Return the [X, Y] coordinate for the center point of the cell that contains the specified text.  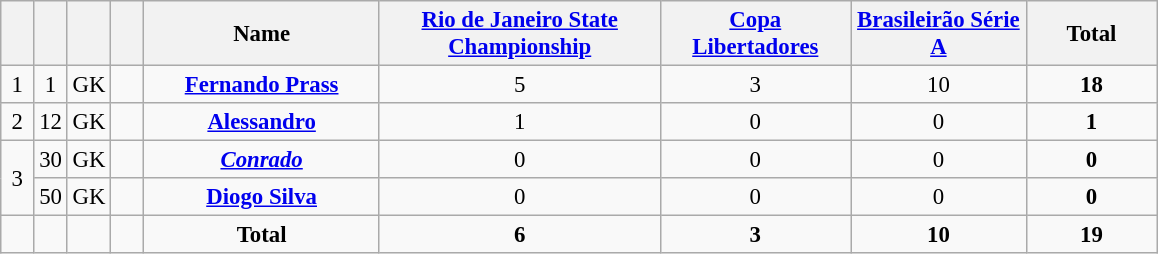
12 [50, 122]
19 [1092, 235]
5 [520, 85]
Copa Libertadores [756, 34]
50 [50, 197]
Alessandro [262, 122]
Diogo Silva [262, 197]
6 [520, 235]
Rio de Janeiro State Championship [520, 34]
Brasileirão Série A [939, 34]
Conrado [262, 160]
Fernando Prass [262, 85]
30 [50, 160]
18 [1092, 85]
Name [262, 34]
2 [18, 122]
